Output the (X, Y) coordinate of the center of the cell containing the given text.  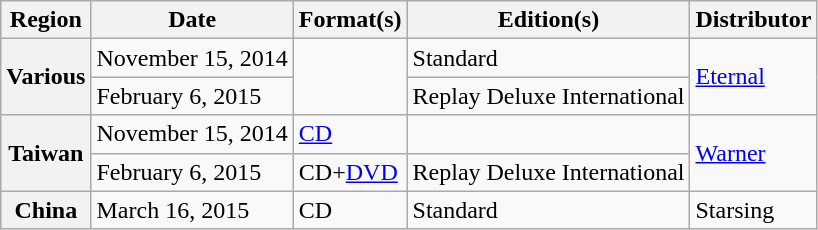
Distributor (754, 20)
Format(s) (350, 20)
Warner (754, 153)
March 16, 2015 (192, 210)
Date (192, 20)
Various (46, 77)
Taiwan (46, 153)
Starsing (754, 210)
Region (46, 20)
Edition(s) (548, 20)
China (46, 210)
Eternal (754, 77)
CD+DVD (350, 172)
